Output the [x, y] coordinate of the center of the cell containing the given text.  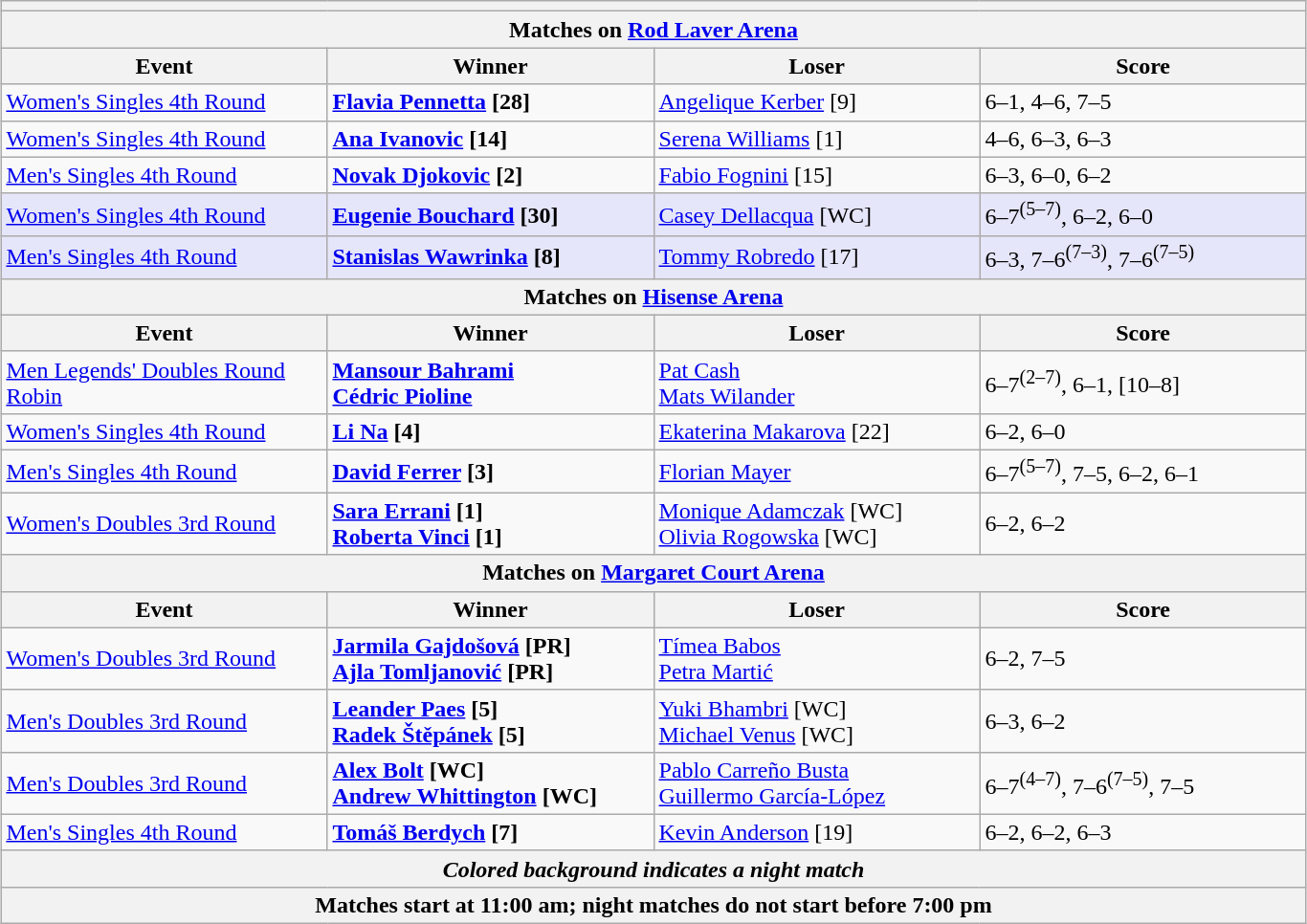
Monique Adamczak [WC] Olivia Rogowska [WC] [817, 524]
Sara Errani [1] Roberta Vinci [1] [490, 524]
Casey Dellacqua [WC] [817, 214]
Yuki Bhambri [WC] Michael Venus [WC] [817, 721]
Men Legends' Doubles Round Robin [165, 383]
6–7(4–7), 7–6(7–5), 7–5 [1142, 782]
4–6, 6–3, 6–3 [1142, 139]
6–7(2–7), 6–1, [10–8] [1142, 383]
Tomáš Berdych [7] [490, 832]
6–3, 7–6(7–3), 7–6(7–5) [1142, 258]
Leander Paes [5] Radek Štěpánek [5] [490, 721]
Colored background indicates a night match [653, 869]
Alex Bolt [WC] Andrew Whittington [WC] [490, 782]
David Ferrer [3] [490, 471]
6–1, 4–6, 7–5 [1142, 102]
6–3, 6–0, 6–2 [1142, 175]
6–7(5–7), 7–5, 6–2, 6–1 [1142, 471]
6–2, 6–0 [1142, 431]
Matches on Rod Laver Arena [653, 30]
Jarmila Gajdošová [PR] Ajla Tomljanović [PR] [490, 658]
Kevin Anderson [19] [817, 832]
Matches on Margaret Court Arena [653, 573]
Eugenie Bouchard [30] [490, 214]
6–2, 7–5 [1142, 658]
Mansour Bahrami Cédric Pioline [490, 383]
Matches start at 11:00 am; night matches do not start before 7:00 pm [653, 906]
Fabio Fognini [15] [817, 175]
Li Na [4] [490, 431]
Serena Williams [1] [817, 139]
Tímea Babos Petra Martić [817, 658]
6–2, 6–2 [1142, 524]
6–3, 6–2 [1142, 721]
Matches on Hisense Arena [653, 297]
Novak Djokovic [2] [490, 175]
Pat Cash Mats Wilander [817, 383]
Florian Mayer [817, 471]
Ekaterina Makarova [22] [817, 431]
Ana Ivanovic [14] [490, 139]
6–7(5–7), 6–2, 6–0 [1142, 214]
6–2, 6–2, 6–3 [1142, 832]
Angelique Kerber [9] [817, 102]
Flavia Pennetta [28] [490, 102]
Tommy Robredo [17] [817, 258]
Pablo Carreño Busta Guillermo García-López [817, 782]
Stanislas Wawrinka [8] [490, 258]
